For the text-containing cell, return its midpoint in (x, y) coordinate format. 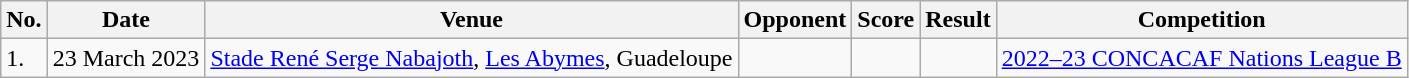
Venue (472, 20)
Competition (1202, 20)
1. (24, 58)
Opponent (795, 20)
23 March 2023 (126, 58)
Score (886, 20)
Stade René Serge Nabajoth, Les Abymes, Guadeloupe (472, 58)
Date (126, 20)
2022–23 CONCACAF Nations League B (1202, 58)
Result (958, 20)
No. (24, 20)
